Identify which cell holds the provided text, then report its (x, y) central coordinate. 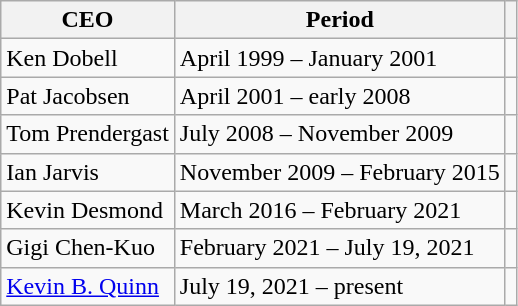
February 2021 – July 19, 2021 (340, 248)
April 1999 – January 2001 (340, 58)
Kevin B. Quinn (88, 286)
CEO (88, 20)
July 19, 2021 – present (340, 286)
Kevin Desmond (88, 210)
Period (340, 20)
Gigi Chen-Kuo (88, 248)
July 2008 – November 2009 (340, 134)
Pat Jacobsen (88, 96)
April 2001 – early 2008 (340, 96)
Tom Prendergast (88, 134)
November 2009 – February 2015 (340, 172)
Ken Dobell (88, 58)
Ian Jarvis (88, 172)
March 2016 – February 2021 (340, 210)
